Provide the (x, y) coordinate of the cell's center where the given text is located.  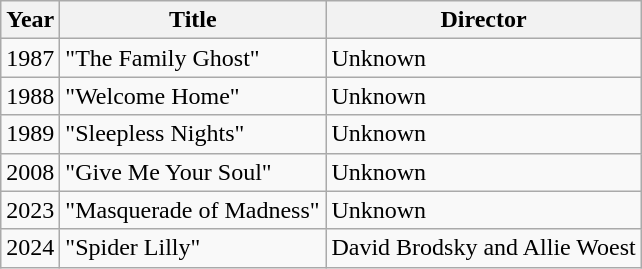
2024 (30, 248)
2008 (30, 172)
1987 (30, 58)
"Welcome Home" (193, 96)
Year (30, 20)
David Brodsky and Allie Woest (484, 248)
1988 (30, 96)
1989 (30, 134)
Title (193, 20)
"Masquerade of Madness" (193, 210)
Director (484, 20)
"Spider Lilly" (193, 248)
"Sleepless Nights" (193, 134)
"Give Me Your Soul" (193, 172)
"The Family Ghost" (193, 58)
2023 (30, 210)
